Pinpoint the cell where the given text exists, returning its [x, y] midpoint coordinate. 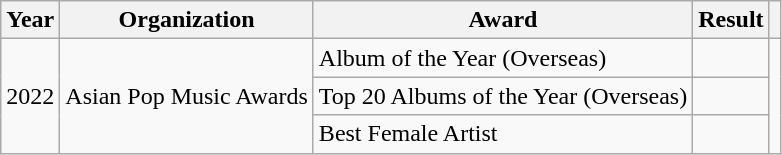
Award [502, 20]
2022 [30, 96]
Organization [187, 20]
Album of the Year (Overseas) [502, 58]
Result [731, 20]
Best Female Artist [502, 134]
Asian Pop Music Awards [187, 96]
Year [30, 20]
Top 20 Albums of the Year (Overseas) [502, 96]
